Pinpoint the cell where the given text exists, returning its (X, Y) midpoint coordinate. 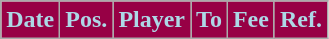
Pos. (86, 20)
Player (152, 20)
Fee (250, 20)
Date (30, 20)
Ref. (300, 20)
To (210, 20)
